Extract the [X, Y] coordinate from the center of the cell holding the provided text.  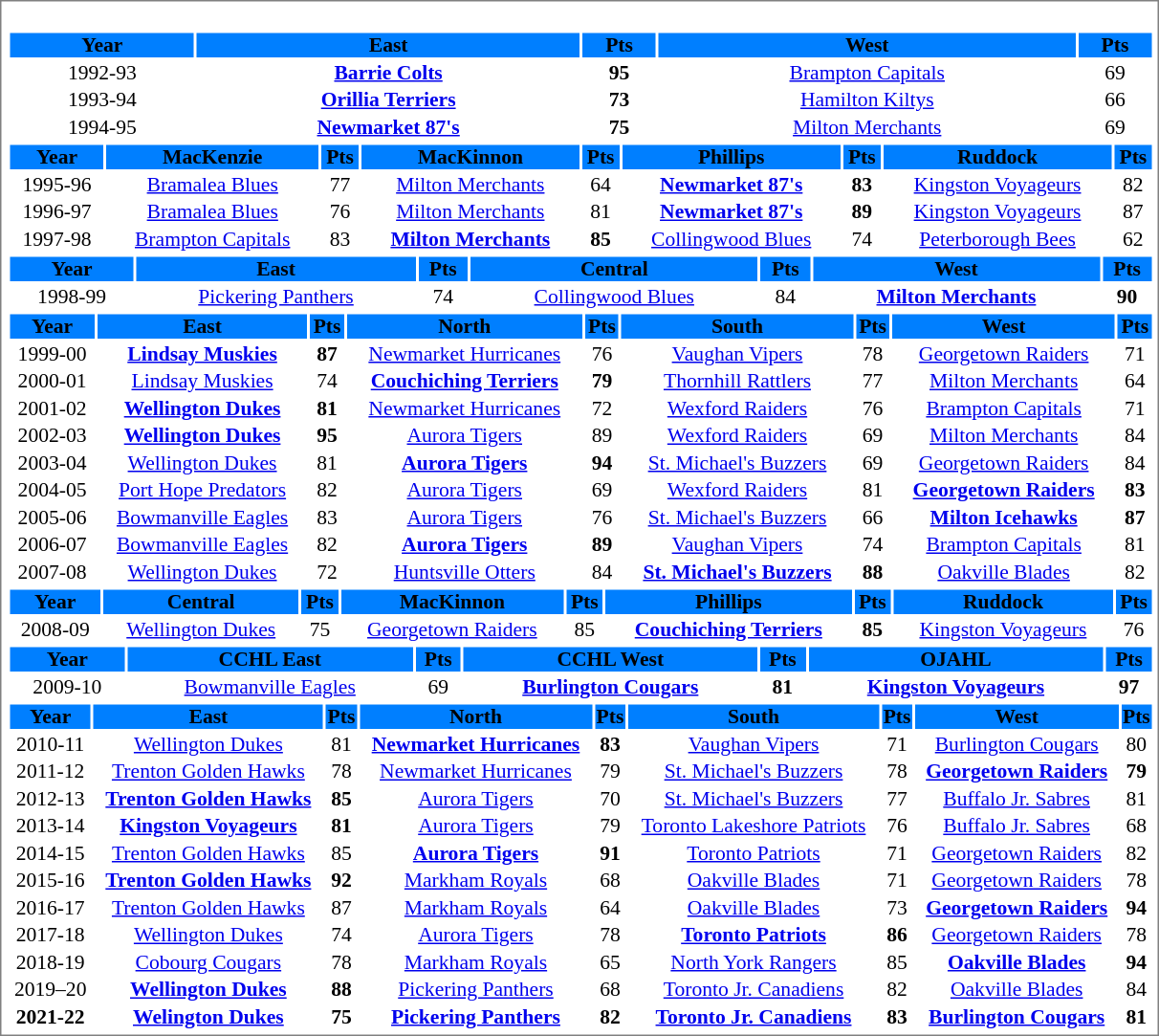
1995-96 [56, 185]
2007-08 [52, 572]
2002-03 [52, 435]
MacKenzie [212, 158]
2005-06 [52, 518]
2021-22 [50, 1017]
2018-19 [50, 962]
Thornhill Rattlers [737, 382]
65 [610, 962]
2012-13 [50, 799]
97 [1129, 687]
North York Rangers [754, 962]
2019–20 [50, 990]
Barrie Colts [388, 73]
1999-00 [52, 354]
2010-11 [50, 744]
Orillia Terriers [388, 100]
2015-16 [50, 881]
2004-05 [52, 491]
2000-01 [52, 382]
2006-07 [52, 544]
80 [1136, 744]
1993-94 [101, 100]
1994-95 [101, 127]
Hamilton Kiltys [866, 100]
2008-09 [55, 629]
Toronto Lakeshore Patriots [754, 826]
Peterborough Bees [997, 239]
2001-02 [52, 408]
CCHL East [270, 659]
62 [1132, 239]
70 [610, 799]
2003-04 [52, 463]
Port Hope Predators [203, 491]
Huntsville Otters [465, 572]
Milton Icehawks [1004, 518]
OJAHL [955, 659]
2009-10 [67, 687]
1997-98 [56, 239]
1992-93 [101, 73]
1998-99 [71, 297]
86 [897, 935]
2016-17 [50, 908]
90 [1127, 297]
CCHL West [610, 659]
2014-15 [50, 853]
2013-14 [50, 826]
Cobourg Cougars [208, 962]
2011-12 [50, 772]
92 [341, 881]
1996-97 [56, 211]
91 [610, 853]
2017-18 [50, 935]
Welington Dukes [208, 1017]
